Provide the (X, Y) coordinate of the cell's center where the given text is located.  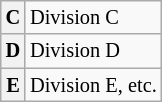
E (13, 85)
Division D (94, 51)
C (13, 17)
Division E, etc. (94, 85)
Division C (94, 17)
D (13, 51)
